Search for the cell housing the specified text and yield its [X, Y] center coordinate. 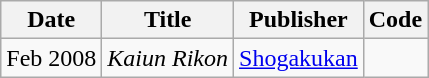
Code [395, 20]
Shogakukan [299, 58]
Feb 2008 [52, 58]
Title [168, 20]
Date [52, 20]
Publisher [299, 20]
Kaiun Rikon [168, 58]
